Output the [X, Y] coordinate of the center of the cell containing the given text.  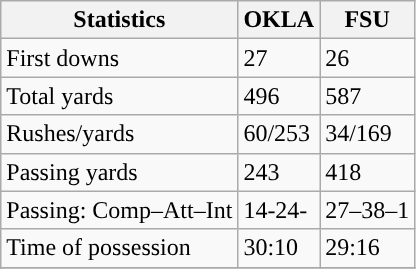
27 [279, 58]
30:10 [279, 248]
27–38–1 [368, 210]
First downs [120, 58]
Rushes/yards [120, 134]
26 [368, 58]
Total yards [120, 96]
Passing yards [120, 172]
OKLA [279, 20]
60/253 [279, 134]
Passing: Comp–Att–Int [120, 210]
FSU [368, 20]
587 [368, 96]
34/169 [368, 134]
496 [279, 96]
243 [279, 172]
418 [368, 172]
29:16 [368, 248]
Statistics [120, 20]
Time of possession [120, 248]
14-24- [279, 210]
